For the text-containing cell, return its midpoint in (X, Y) coordinate format. 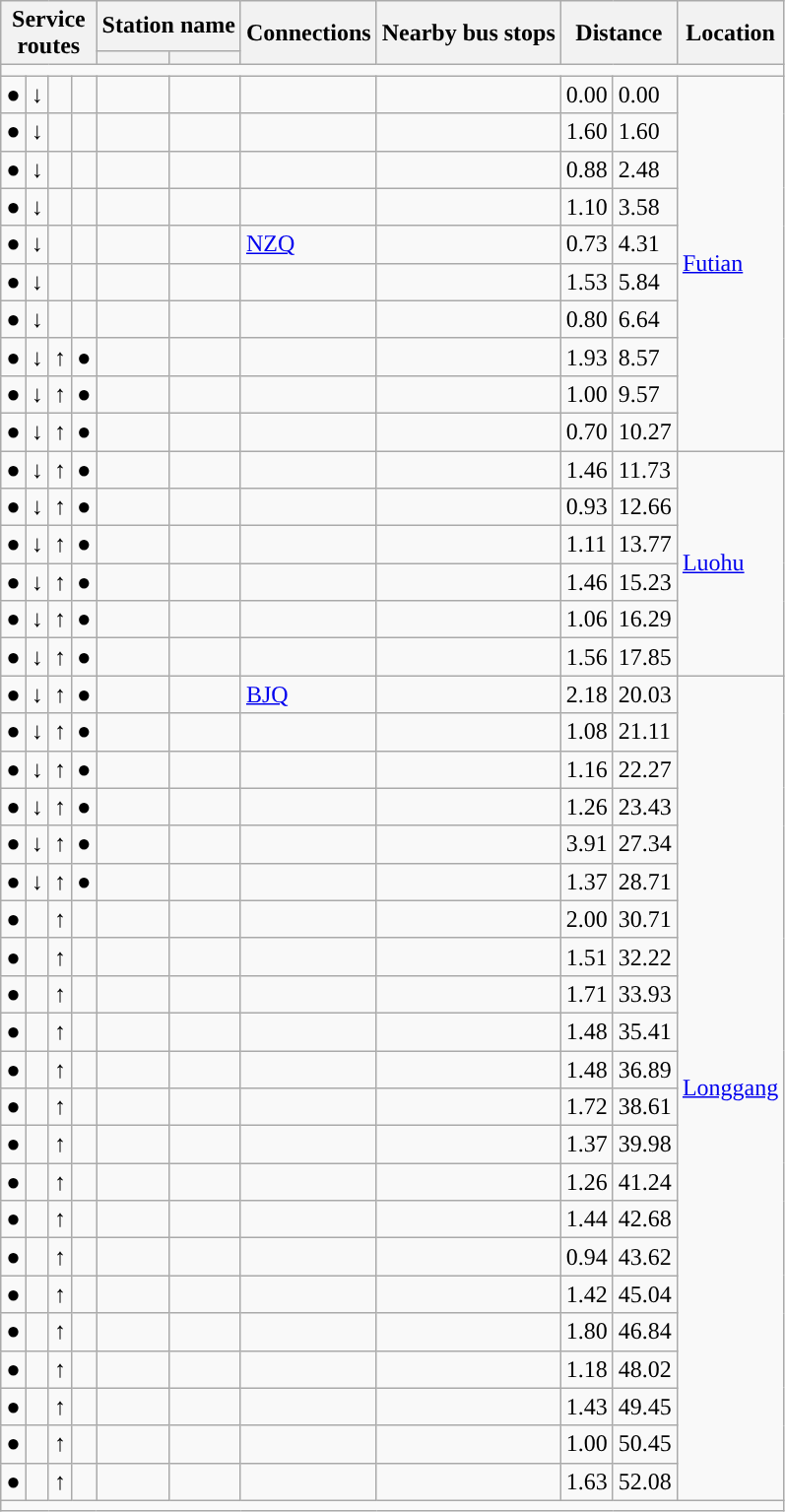
1.71 (587, 994)
9.57 (644, 394)
Luohu (730, 563)
36.89 (644, 1069)
NZQ (308, 244)
5.84 (644, 282)
52.08 (644, 1481)
10.27 (644, 431)
43.62 (644, 1257)
46.84 (644, 1332)
27.34 (644, 844)
1.43 (587, 1407)
33.93 (644, 994)
0.88 (587, 169)
3.58 (644, 207)
39.98 (644, 1145)
2.18 (587, 694)
1.63 (587, 1481)
1.42 (587, 1294)
1.06 (587, 620)
17.85 (644, 657)
30.71 (644, 919)
28.71 (644, 882)
21.11 (644, 732)
1.53 (587, 282)
0.93 (587, 507)
Location (730, 33)
Distance (619, 33)
BJQ (308, 694)
1.51 (587, 956)
4.31 (644, 244)
32.22 (644, 956)
41.24 (644, 1182)
Nearby bus stops (469, 33)
1.80 (587, 1332)
20.03 (644, 694)
48.02 (644, 1369)
2.00 (587, 919)
Connections (308, 33)
1.10 (587, 207)
1.93 (587, 357)
13.77 (644, 545)
0.70 (587, 431)
1.11 (587, 545)
8.57 (644, 357)
6.64 (644, 319)
2.48 (644, 169)
1.56 (587, 657)
49.45 (644, 1407)
42.68 (644, 1219)
23.43 (644, 807)
1.18 (587, 1369)
1.72 (587, 1107)
0.94 (587, 1257)
22.27 (644, 769)
Station name (168, 26)
35.41 (644, 1031)
0.73 (587, 244)
1.44 (587, 1219)
Longgang (730, 1087)
11.73 (644, 470)
Futian (730, 264)
3.91 (587, 844)
45.04 (644, 1294)
16.29 (644, 620)
50.45 (644, 1444)
12.66 (644, 507)
15.23 (644, 582)
38.61 (644, 1107)
Serviceroutes (49, 33)
0.80 (587, 319)
1.08 (587, 732)
1.16 (587, 769)
